Detect which cell encompasses the target text, then output its (x, y) center coordinate. 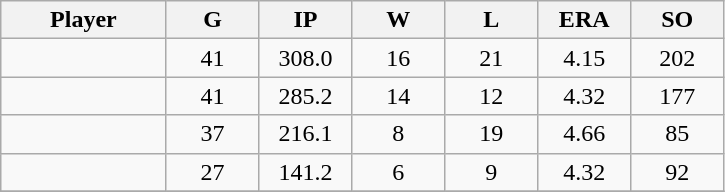
202 (678, 58)
37 (212, 134)
12 (492, 96)
Player (84, 20)
6 (398, 172)
308.0 (306, 58)
19 (492, 134)
4.15 (584, 58)
4.66 (584, 134)
177 (678, 96)
85 (678, 134)
9 (492, 172)
G (212, 20)
14 (398, 96)
141.2 (306, 172)
216.1 (306, 134)
16 (398, 58)
ERA (584, 20)
27 (212, 172)
IP (306, 20)
8 (398, 134)
W (398, 20)
SO (678, 20)
L (492, 20)
21 (492, 58)
285.2 (306, 96)
92 (678, 172)
